Find where the given text appears and provide that cell's center as [X, Y] coordinate. 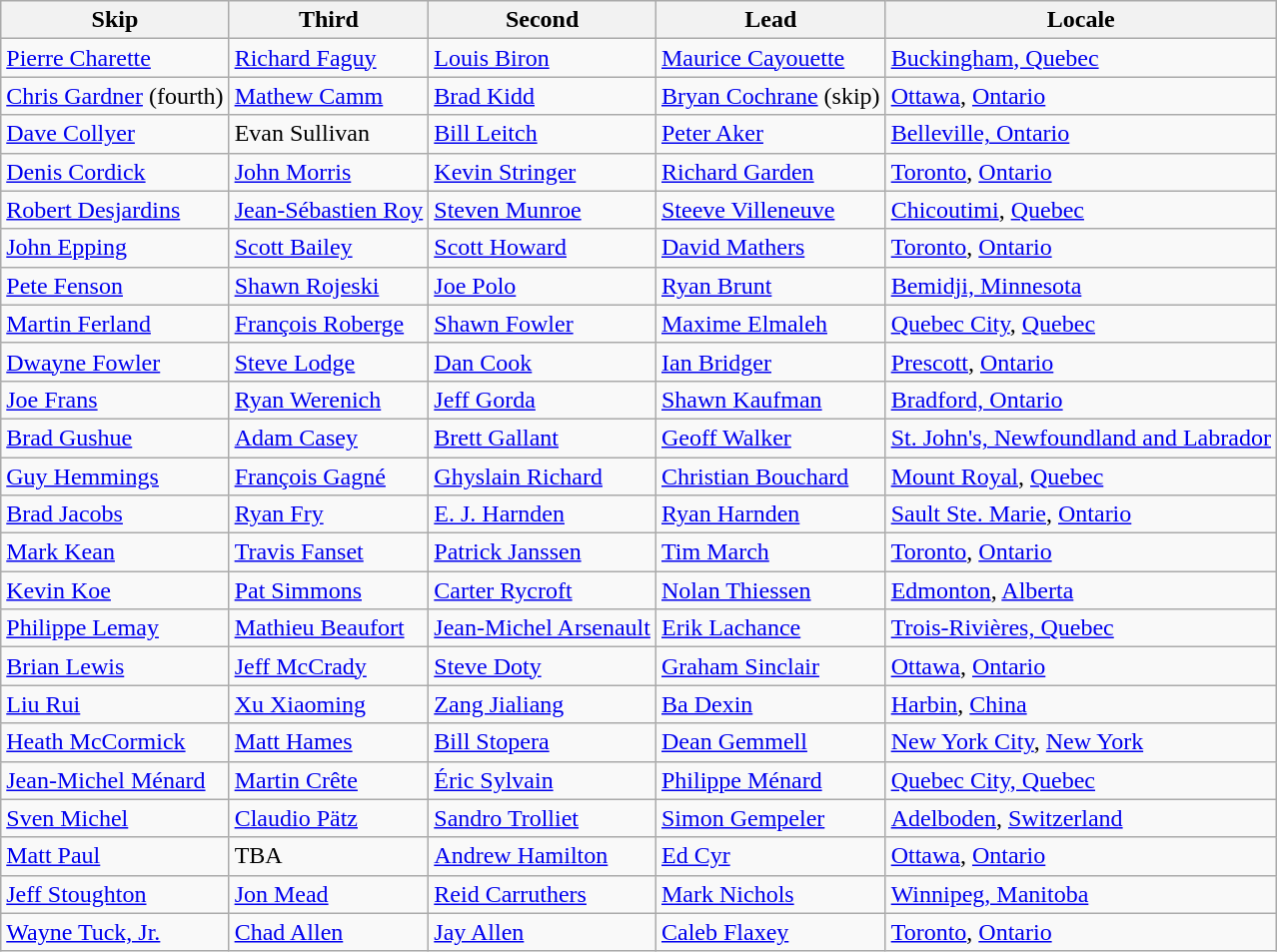
Graham Sinclair [770, 666]
Dwayne Fowler [115, 362]
Steven Munroe [543, 210]
Nolan Thiessen [770, 590]
Chris Gardner (fourth) [115, 96]
Tim March [770, 552]
Dean Gemmell [770, 742]
Edmonton, Alberta [1081, 590]
Pete Fenson [115, 286]
TBA [329, 856]
Patrick Janssen [543, 552]
Shawn Kaufman [770, 400]
Shawn Fowler [543, 324]
Jon Mead [329, 894]
Mathieu Beaufort [329, 628]
Mark Kean [115, 552]
Jean-Michel Arsenault [543, 628]
Philippe Lemay [115, 628]
Brad Jacobs [115, 514]
Steeve Villeneuve [770, 210]
Jeff McCrady [329, 666]
Ed Cyr [770, 856]
Éric Sylvain [543, 780]
Andrew Hamilton [543, 856]
Pierre Charette [115, 58]
Evan Sullivan [329, 134]
Brian Lewis [115, 666]
Sault Ste. Marie, Ontario [1081, 514]
Maurice Cayouette [770, 58]
Mount Royal, Quebec [1081, 476]
François Roberge [329, 324]
Dan Cook [543, 362]
Jean-Sébastien Roy [329, 210]
Adam Casey [329, 438]
David Mathers [770, 248]
Erik Lachance [770, 628]
Jeff Gorda [543, 400]
Simon Gempeler [770, 818]
Joe Frans [115, 400]
Adelboden, Switzerland [1081, 818]
Prescott, Ontario [1081, 362]
Maxime Elmaleh [770, 324]
Christian Bouchard [770, 476]
Skip [115, 20]
Steve Lodge [329, 362]
Lead [770, 20]
Reid Carruthers [543, 894]
Xu Xiaoming [329, 704]
Pat Simmons [329, 590]
Sandro Trolliet [543, 818]
Liu Rui [115, 704]
Ryan Brunt [770, 286]
St. John's, Newfoundland and Labrador [1081, 438]
Denis Cordick [115, 172]
Joe Polo [543, 286]
Martin Crête [329, 780]
Ba Dexin [770, 704]
Jay Allen [543, 932]
Wayne Tuck, Jr. [115, 932]
Ryan Werenich [329, 400]
Mark Nichols [770, 894]
Peter Aker [770, 134]
E. J. Harnden [543, 514]
Third [329, 20]
Shawn Rojeski [329, 286]
Guy Hemmings [115, 476]
Philippe Ménard [770, 780]
Locale [1081, 20]
Mathew Camm [329, 96]
Heath McCormick [115, 742]
Brett Gallant [543, 438]
Geoff Walker [770, 438]
Buckingham, Quebec [1081, 58]
Scott Howard [543, 248]
Brad Gushue [115, 438]
Chicoutimi, Quebec [1081, 210]
Harbin, China [1081, 704]
Ian Bridger [770, 362]
Brad Kidd [543, 96]
Bemidji, Minnesota [1081, 286]
Kevin Koe [115, 590]
John Epping [115, 248]
Robert Desjardins [115, 210]
Matt Hames [329, 742]
Richard Faguy [329, 58]
Steve Doty [543, 666]
Scott Bailey [329, 248]
Bill Leitch [543, 134]
Trois-Rivières, Quebec [1081, 628]
Matt Paul [115, 856]
Ryan Fry [329, 514]
John Morris [329, 172]
Sven Michel [115, 818]
Caleb Flaxey [770, 932]
Dave Collyer [115, 134]
Ryan Harnden [770, 514]
Martin Ferland [115, 324]
Richard Garden [770, 172]
New York City, New York [1081, 742]
Second [543, 20]
Claudio Pätz [329, 818]
Jean-Michel Ménard [115, 780]
Kevin Stringer [543, 172]
Zang Jialiang [543, 704]
Bill Stopera [543, 742]
Belleville, Ontario [1081, 134]
Ghyslain Richard [543, 476]
Bryan Cochrane (skip) [770, 96]
Bradford, Ontario [1081, 400]
François Gagné [329, 476]
Carter Rycroft [543, 590]
Travis Fanset [329, 552]
Chad Allen [329, 932]
Jeff Stoughton [115, 894]
Louis Biron [543, 58]
Winnipeg, Manitoba [1081, 894]
